Extract the [x, y] coordinate from the center of the cell holding the provided text.  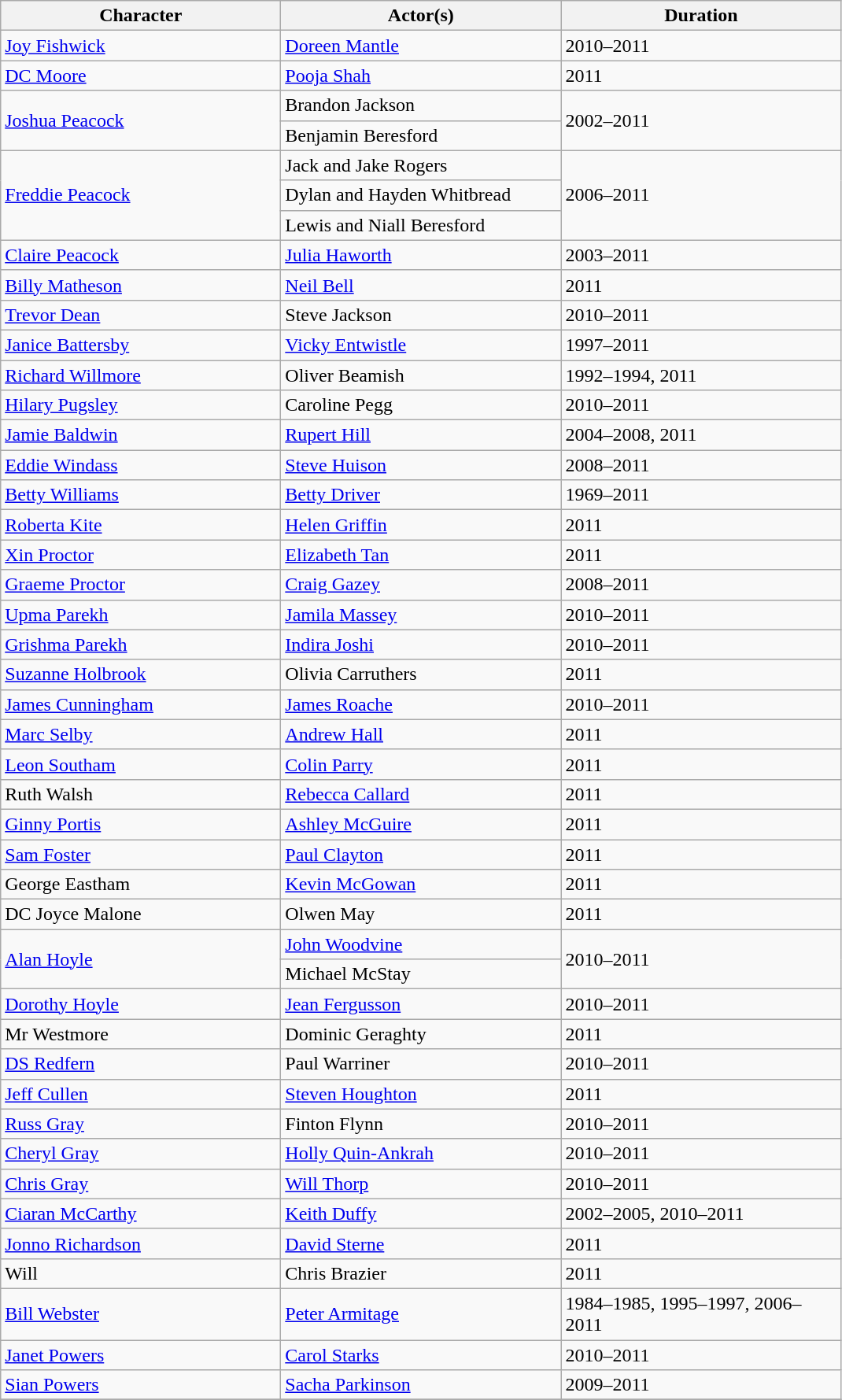
Billy Matheson [141, 285]
Actor(s) [421, 16]
Janice Battersby [141, 345]
DC Moore [141, 76]
2009–2011 [701, 1385]
Steve Huison [421, 465]
2002–2005, 2010–2011 [701, 1213]
Benjamin Beresford [421, 135]
Freddie Peacock [141, 195]
Colin Parry [421, 764]
Elizabeth Tan [421, 555]
Jack and Jake Rogers [421, 165]
Roberta Kite [141, 525]
Peter Armitage [421, 1314]
Julia Haworth [421, 255]
Character [141, 16]
Suzanne Holbrook [141, 674]
Duration [701, 16]
Olivia Carruthers [421, 674]
2002–2011 [701, 120]
Jamie Baldwin [141, 435]
Leon Southam [141, 764]
Carol Starks [421, 1354]
1992–1994, 2011 [701, 375]
Janet Powers [141, 1354]
Caroline Pegg [421, 405]
Russ Gray [141, 1124]
James Roache [421, 704]
Joshua Peacock [141, 120]
Indira Joshi [421, 645]
Rupert Hill [421, 435]
Steve Jackson [421, 315]
Keith Duffy [421, 1213]
Lewis and Niall Beresford [421, 225]
Claire Peacock [141, 255]
Chris Gray [141, 1184]
2003–2011 [701, 255]
Neil Bell [421, 285]
Oliver Beamish [421, 375]
Sian Powers [141, 1385]
Kevin McGowan [421, 885]
Andrew Hall [421, 734]
Sam Foster [141, 854]
Alan Hoyle [141, 959]
Ciaran McCarthy [141, 1213]
Upma Parekh [141, 615]
Mr Westmore [141, 1034]
Doreen Mantle [421, 46]
Pooja Shah [421, 76]
Dominic Geraghty [421, 1034]
Paul Warriner [421, 1064]
Paul Clayton [421, 854]
Dorothy Hoyle [141, 1004]
Cheryl Gray [141, 1154]
Trevor Dean [141, 315]
Hilary Pugsley [141, 405]
Jamila Massey [421, 615]
Holly Quin-Ankrah [421, 1154]
Will [141, 1273]
Chris Brazier [421, 1273]
Steven Houghton [421, 1094]
1969–2011 [701, 495]
David Sterne [421, 1243]
Richard Willmore [141, 375]
Betty Williams [141, 495]
Bill Webster [141, 1314]
Jonno Richardson [141, 1243]
DS Redfern [141, 1064]
James Cunningham [141, 704]
Ginny Portis [141, 824]
2006–2011 [701, 195]
1984–1985, 1995–1997, 2006–2011 [701, 1314]
Ruth Walsh [141, 794]
2004–2008, 2011 [701, 435]
John Woodvine [421, 944]
Rebecca Callard [421, 794]
DC Joyce Malone [141, 914]
Dylan and Hayden Whitbread [421, 195]
Olwen May [421, 914]
Vicky Entwistle [421, 345]
Sacha Parkinson [421, 1385]
Brandon Jackson [421, 105]
Xin Proctor [141, 555]
Ashley McGuire [421, 824]
George Eastham [141, 885]
Grishma Parekh [141, 645]
Eddie Windass [141, 465]
Jeff Cullen [141, 1094]
Betty Driver [421, 495]
Craig Gazey [421, 585]
Jean Fergusson [421, 1004]
Joy Fishwick [141, 46]
Finton Flynn [421, 1124]
Graeme Proctor [141, 585]
1997–2011 [701, 345]
Will Thorp [421, 1184]
Michael McStay [421, 974]
Marc Selby [141, 734]
Helen Griffin [421, 525]
